Find where the given text appears and provide that cell's center as [X, Y] coordinate. 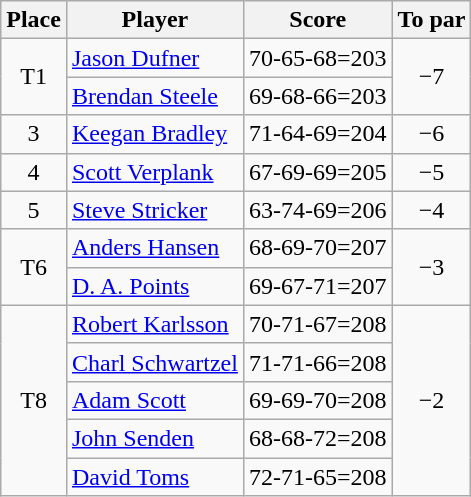
Player [154, 20]
71-71-66=208 [318, 362]
Score [318, 20]
John Senden [154, 438]
D. A. Points [154, 286]
David Toms [154, 477]
−5 [432, 172]
Adam Scott [154, 400]
69-69-70=208 [318, 400]
−2 [432, 400]
72-71-65=208 [318, 477]
Jason Dufner [154, 58]
T1 [34, 77]
4 [34, 172]
−6 [432, 134]
Brendan Steele [154, 96]
3 [34, 134]
−3 [432, 267]
Robert Karlsson [154, 324]
5 [34, 210]
Anders Hansen [154, 248]
68-68-72=208 [318, 438]
Place [34, 20]
70-65-68=203 [318, 58]
71-64-69=204 [318, 134]
68-69-70=207 [318, 248]
Keegan Bradley [154, 134]
T8 [34, 400]
T6 [34, 267]
69-68-66=203 [318, 96]
To par [432, 20]
Steve Stricker [154, 210]
−7 [432, 77]
70-71-67=208 [318, 324]
−4 [432, 210]
69-67-71=207 [318, 286]
67-69-69=205 [318, 172]
63-74-69=206 [318, 210]
Scott Verplank [154, 172]
Charl Schwartzel [154, 362]
